Provide the (x, y) coordinate of the cell's center where the given text is located.  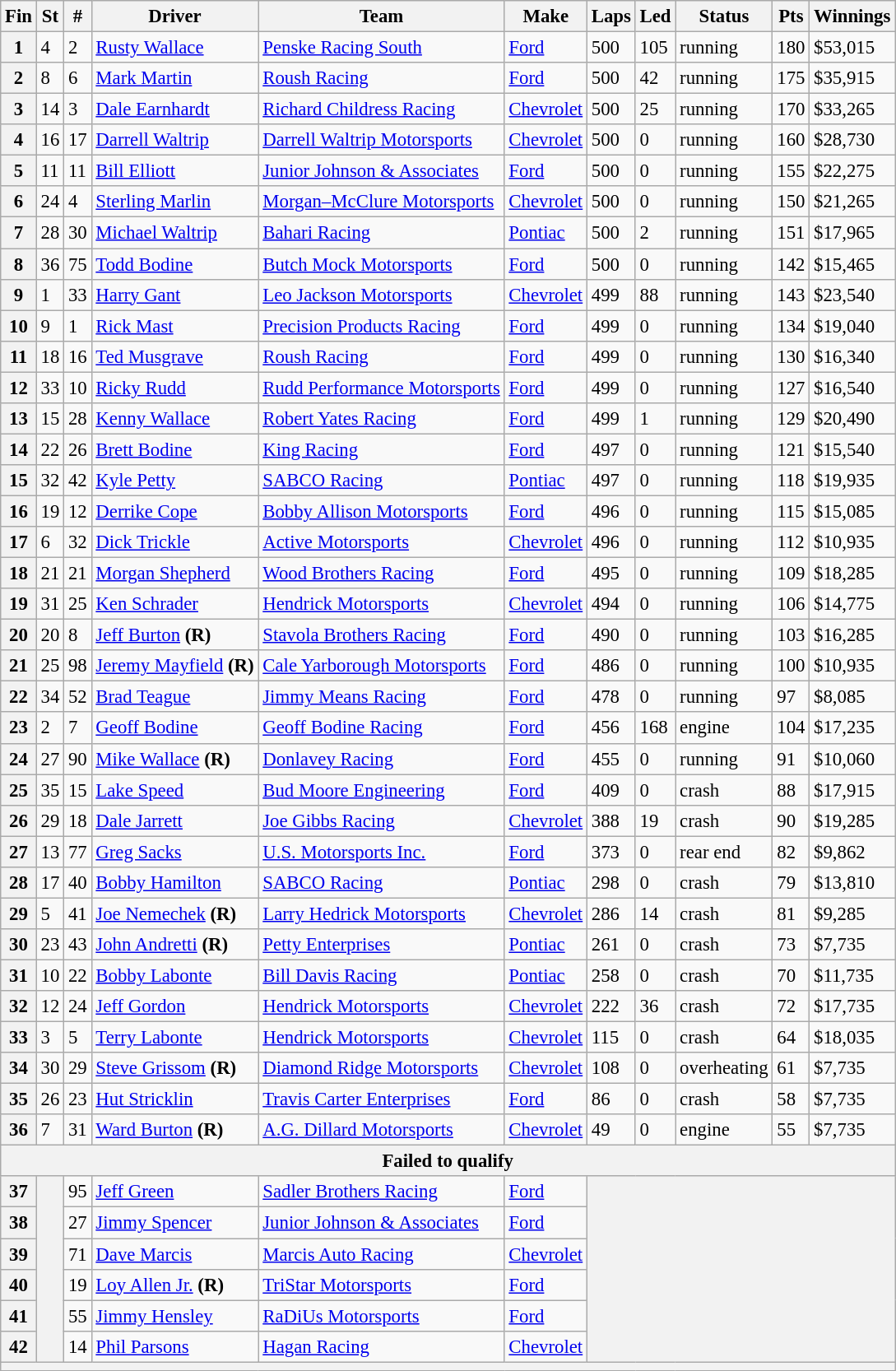
Leo Jackson Motorsports (382, 295)
Rudd Performance Motorsports (382, 388)
St (49, 16)
168 (655, 728)
Dave Marcis (174, 1254)
Ward Burton (R) (174, 1130)
456 (610, 728)
143 (792, 295)
$21,265 (852, 202)
494 (610, 604)
$16,540 (852, 388)
121 (792, 449)
Driver (174, 16)
$19,040 (852, 326)
Steve Grissom (R) (174, 1068)
Jimmy Spencer (174, 1223)
175 (792, 78)
Petty Enterprises (382, 945)
Dale Jarrett (174, 820)
$18,285 (852, 574)
$17,965 (852, 233)
Hagan Racing (382, 1346)
388 (610, 820)
$33,265 (852, 109)
98 (77, 666)
Larry Hedrick Motorsports (382, 913)
Ken Schrader (174, 604)
$8,085 (852, 697)
Jimmy Hensley (174, 1316)
86 (610, 1099)
Lake Speed (174, 790)
58 (792, 1099)
150 (792, 202)
John Andretti (R) (174, 945)
Dale Earnhardt (174, 109)
258 (610, 975)
Bobby Labonte (174, 975)
Brett Bodine (174, 449)
$22,275 (852, 171)
Joe Nemechek (R) (174, 913)
103 (792, 635)
Geoff Bodine Racing (382, 728)
Sterling Marlin (174, 202)
81 (792, 913)
Jimmy Means Racing (382, 697)
Derrike Cope (174, 511)
180 (792, 48)
118 (792, 481)
$18,035 (852, 1038)
79 (792, 883)
overheating (724, 1068)
Status (724, 16)
$15,540 (852, 449)
64 (792, 1038)
Laps (610, 16)
$9,285 (852, 913)
Bahari Racing (382, 233)
$16,285 (852, 635)
Jeff Burton (R) (174, 635)
Diamond Ridge Motorsports (382, 1068)
$11,735 (852, 975)
Make (545, 16)
Phil Parsons (174, 1346)
$15,465 (852, 264)
49 (610, 1130)
$17,235 (852, 728)
Harry Gant (174, 295)
409 (610, 790)
$17,735 (852, 1006)
Loy Allen Jr. (R) (174, 1285)
Led (655, 16)
Active Motorsports (382, 542)
70 (792, 975)
Michael Waltrip (174, 233)
286 (610, 913)
478 (610, 697)
52 (77, 697)
Kenny Wallace (174, 419)
# (77, 16)
Greg Sacks (174, 852)
$15,085 (852, 511)
73 (792, 945)
$10,060 (852, 759)
490 (610, 635)
Wood Brothers Racing (382, 574)
Kyle Petty (174, 481)
Bill Elliott (174, 171)
Fin (19, 16)
39 (19, 1254)
170 (792, 109)
222 (610, 1006)
155 (792, 171)
$9,862 (852, 852)
129 (792, 419)
109 (792, 574)
Marcis Auto Racing (382, 1254)
495 (610, 574)
37 (19, 1192)
Bud Moore Engineering (382, 790)
$16,340 (852, 356)
Failed to qualify (448, 1161)
Jeff Gordon (174, 1006)
104 (792, 728)
Pts (792, 16)
$20,490 (852, 419)
Butch Mock Motorsports (382, 264)
Morgan–McClure Motorsports (382, 202)
151 (792, 233)
Richard Childress Racing (382, 109)
Mark Martin (174, 78)
$13,810 (852, 883)
U.S. Motorsports Inc. (382, 852)
Bill Davis Racing (382, 975)
$14,775 (852, 604)
$35,915 (852, 78)
$19,935 (852, 481)
Jeff Green (174, 1192)
$53,015 (852, 48)
Stavola Brothers Racing (382, 635)
Bobby Hamilton (174, 883)
Darrell Waltrip Motorsports (382, 140)
82 (792, 852)
Mike Wallace (R) (174, 759)
Precision Products Racing (382, 326)
Donlavey Racing (382, 759)
Sadler Brothers Racing (382, 1192)
Jeremy Mayfield (R) (174, 666)
100 (792, 666)
127 (792, 388)
Terry Labonte (174, 1038)
298 (610, 883)
160 (792, 140)
261 (610, 945)
$23,540 (852, 295)
A.G. Dillard Motorsports (382, 1130)
$17,915 (852, 790)
Winnings (852, 16)
71 (77, 1254)
Penske Racing South (382, 48)
Morgan Shepherd (174, 574)
Rusty Wallace (174, 48)
91 (792, 759)
Darrell Waltrip (174, 140)
455 (610, 759)
77 (77, 852)
61 (792, 1068)
Robert Yates Racing (382, 419)
RaDiUs Motorsports (382, 1316)
142 (792, 264)
97 (792, 697)
106 (792, 604)
112 (792, 542)
$19,285 (852, 820)
108 (610, 1068)
Bobby Allison Motorsports (382, 511)
75 (77, 264)
38 (19, 1223)
Joe Gibbs Racing (382, 820)
Travis Carter Enterprises (382, 1099)
rear end (724, 852)
King Racing (382, 449)
Dick Trickle (174, 542)
Ted Musgrave (174, 356)
Cale Yarborough Motorsports (382, 666)
Todd Bodine (174, 264)
Ricky Rudd (174, 388)
373 (610, 852)
Hut Stricklin (174, 1099)
Rick Mast (174, 326)
130 (792, 356)
43 (77, 945)
Geoff Bodine (174, 728)
95 (77, 1192)
Team (382, 16)
134 (792, 326)
$28,730 (852, 140)
72 (792, 1006)
Brad Teague (174, 697)
TriStar Motorsports (382, 1285)
486 (610, 666)
105 (655, 48)
